Search for the cell housing the specified text and yield its (x, y) center coordinate. 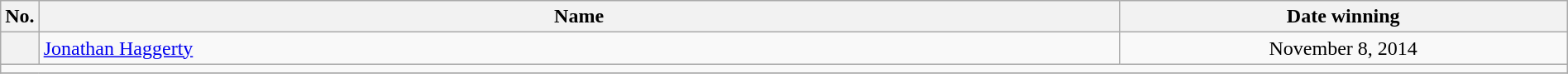
Date winning (1343, 17)
November 8, 2014 (1343, 48)
Name (579, 17)
No. (20, 17)
Jonathan Haggerty (579, 48)
